Search for the cell housing the specified text and yield its (x, y) center coordinate. 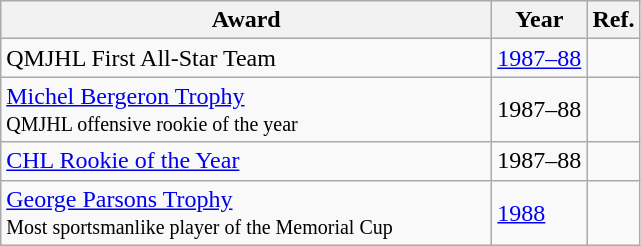
George Parsons TrophyMost sportsmanlike player of the Memorial Cup (246, 212)
Michel Bergeron TrophyQMJHL offensive rookie of the year (246, 110)
Ref. (614, 20)
Year (540, 20)
1988 (540, 212)
CHL Rookie of the Year (246, 161)
QMJHL First All-Star Team (246, 58)
Award (246, 20)
